Return [X, Y] of the center of cell containing provided text 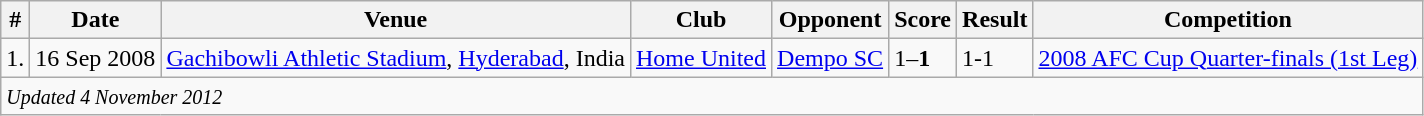
Date [96, 20]
1-1 [995, 58]
1. [16, 58]
Result [995, 20]
Competition [1228, 20]
Score [923, 20]
16 Sep 2008 [96, 58]
Club [700, 20]
Home United [700, 58]
1–1 [923, 58]
# [16, 20]
Updated 4 November 2012 [712, 96]
Dempo SC [830, 58]
Venue [396, 20]
Gachibowli Athletic Stadium, Hyderabad, India [396, 58]
2008 AFC Cup Quarter-finals (1st Leg) [1228, 58]
Opponent [830, 20]
